Return [X, Y] of the center of cell containing provided text 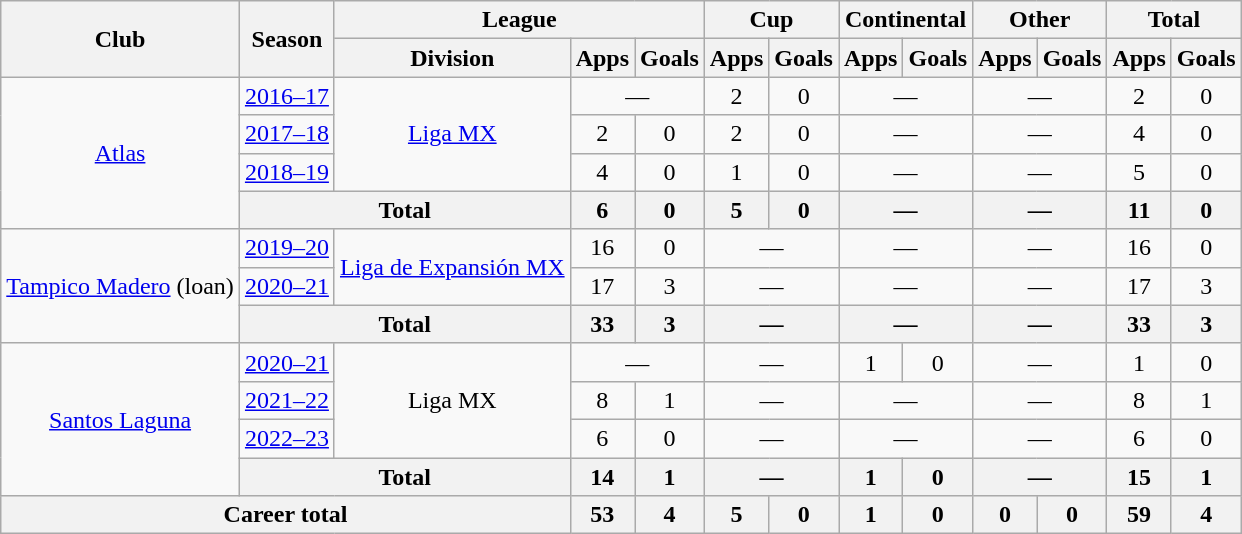
League [519, 20]
Career total [286, 515]
2021–22 [286, 400]
2022–23 [286, 438]
53 [602, 515]
Liga de Expansión MX [452, 267]
Club [120, 39]
Division [452, 58]
Continental [905, 20]
2019–20 [286, 248]
14 [602, 477]
Other [1040, 20]
2017–18 [286, 134]
15 [1139, 477]
2016–17 [286, 96]
11 [1139, 210]
Cup [771, 20]
Atlas [120, 153]
Season [286, 39]
2018–19 [286, 172]
Tampico Madero (loan) [120, 286]
Santos Laguna [120, 419]
59 [1139, 515]
